Capture the cell that displays the provided text and extract its [x, y] central coordinate. 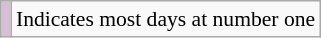
Indicates most days at number one [166, 19]
